Capture the cell that displays the provided text and extract its (x, y) central coordinate. 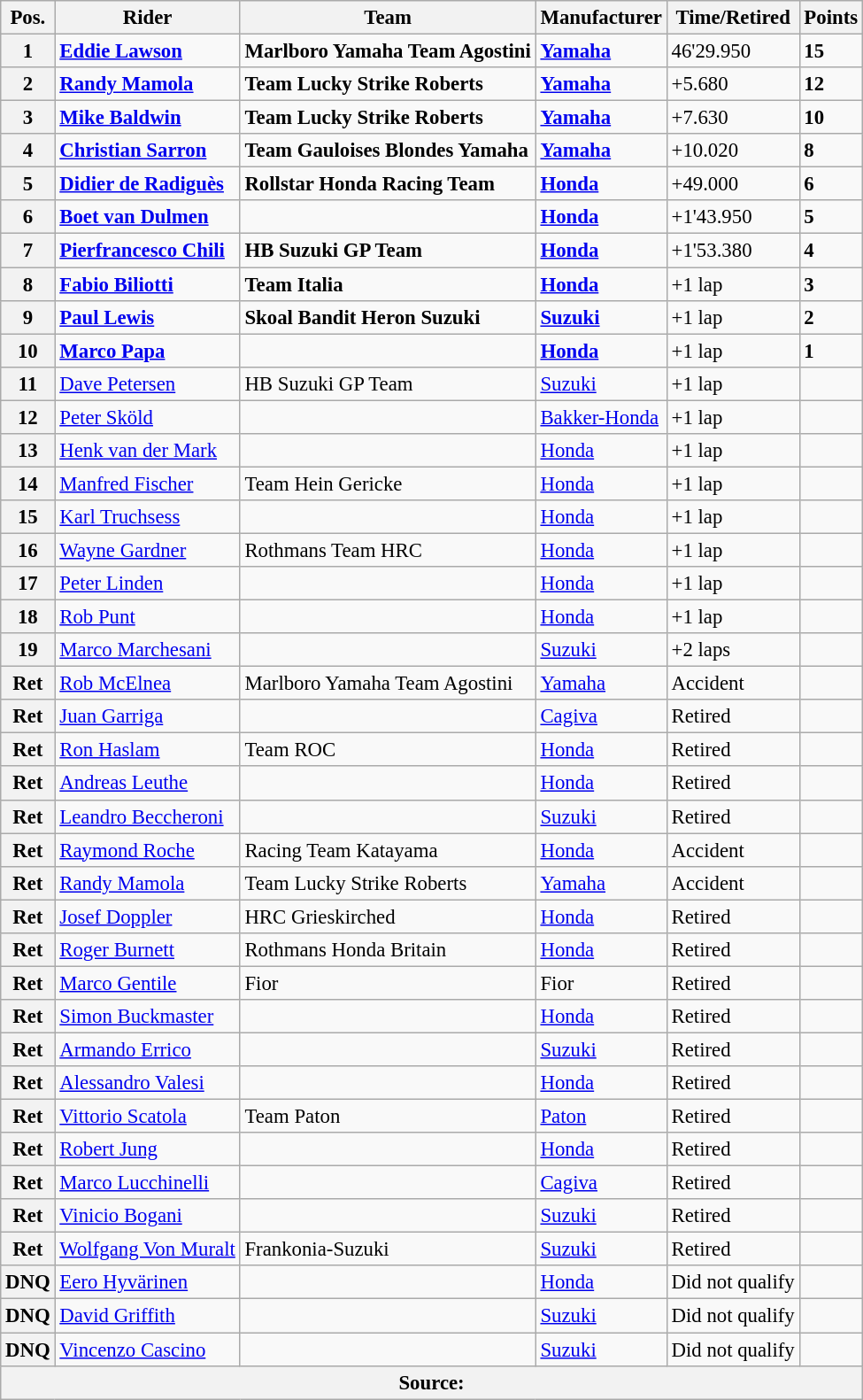
Marco Gentile (147, 983)
Team Paton (388, 1117)
Pierfrancesco Chili (147, 251)
Didier de Radiguès (147, 184)
Alessandro Valesi (147, 1083)
Rider (147, 18)
46'29.950 (733, 51)
9 (28, 317)
Karl Truchsess (147, 517)
Vincenzo Cascino (147, 1350)
Henk van der Mark (147, 451)
Rob Punt (147, 617)
+5.680 (733, 84)
Paul Lewis (147, 317)
Andreas Leuthe (147, 784)
Points (830, 18)
+1'43.950 (733, 217)
Team (388, 18)
Juan Garriga (147, 716)
17 (28, 584)
+2 laps (733, 650)
Dave Petersen (147, 383)
18 (28, 617)
Vinicio Bogani (147, 1216)
Marco Marchesani (147, 650)
Team Italia (388, 284)
14 (28, 483)
Simon Buckmaster (147, 1017)
Armando Errico (147, 1049)
Rothmans Team HRC (388, 550)
Mike Baldwin (147, 118)
Manfred Fischer (147, 483)
Manufacturer (601, 18)
Pos. (28, 18)
Rothmans Honda Britain (388, 950)
Source: (432, 1382)
Team Gauloises Blondes Yamaha (388, 151)
Racing Team Katayama (388, 850)
Bakker-Honda (601, 417)
Rollstar Honda Racing Team (388, 184)
Time/Retired (733, 18)
Frankonia-Suzuki (388, 1249)
Fabio Biliotti (147, 284)
Vittorio Scatola (147, 1117)
Christian Sarron (147, 151)
HRC Grieskirched (388, 917)
Josef Doppler (147, 917)
Roger Burnett (147, 950)
Wolfgang Von Muralt (147, 1249)
Boet van Dulmen (147, 217)
Peter Linden (147, 584)
Skoal Bandit Heron Suzuki (388, 317)
Leandro Beccheroni (147, 816)
16 (28, 550)
19 (28, 650)
13 (28, 451)
Team ROC (388, 750)
Wayne Gardner (147, 550)
Eero Hyvärinen (147, 1283)
+49.000 (733, 184)
Ron Haslam (147, 750)
7 (28, 251)
Marco Papa (147, 351)
Marco Lucchinelli (147, 1183)
+1'53.380 (733, 251)
Peter Sköld (147, 417)
Rob McElnea (147, 684)
Raymond Roche (147, 850)
David Griffith (147, 1316)
Team Hein Gericke (388, 483)
Paton (601, 1117)
+10.020 (733, 151)
11 (28, 383)
+7.630 (733, 118)
Eddie Lawson (147, 51)
Robert Jung (147, 1149)
